Scan for the cell matching the given text and deliver its [x, y] coordinate at center. 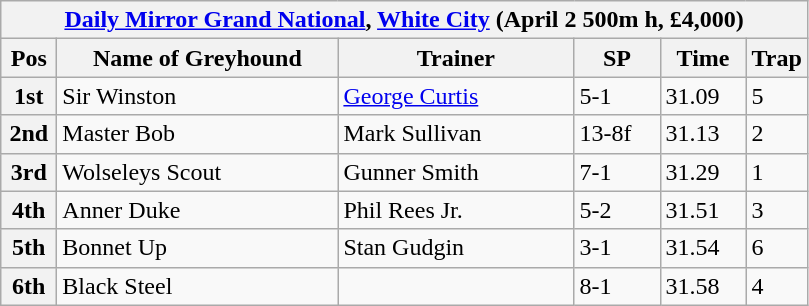
SP [617, 58]
3-1 [617, 248]
Bonnet Up [198, 248]
Trainer [456, 58]
13-8f [617, 134]
4 [776, 286]
5th [29, 248]
Time [703, 58]
4th [29, 210]
1 [776, 172]
1st [29, 96]
5-2 [617, 210]
Master Bob [198, 134]
3rd [29, 172]
6th [29, 286]
7-1 [617, 172]
31.54 [703, 248]
Mark Sullivan [456, 134]
George Curtis [456, 96]
3 [776, 210]
31.13 [703, 134]
Anner Duke [198, 210]
Gunner Smith [456, 172]
Sir Winston [198, 96]
2nd [29, 134]
Daily Mirror Grand National, White City (April 2 500m h, £4,000) [404, 20]
5-1 [617, 96]
Stan Gudgin [456, 248]
31.51 [703, 210]
31.29 [703, 172]
Phil Rees Jr. [456, 210]
Black Steel [198, 286]
8-1 [617, 286]
2 [776, 134]
Trap [776, 58]
Wolseleys Scout [198, 172]
5 [776, 96]
31.09 [703, 96]
Name of Greyhound [198, 58]
6 [776, 248]
Pos [29, 58]
31.58 [703, 286]
